Return the [x, y] coordinate for the center point of the cell that contains the specified text.  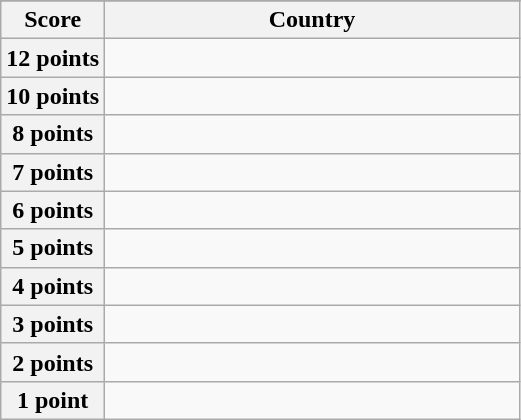
2 points [53, 362]
12 points [53, 58]
3 points [53, 324]
5 points [53, 248]
8 points [53, 134]
7 points [53, 172]
4 points [53, 286]
10 points [53, 96]
Country [312, 20]
6 points [53, 210]
Score [53, 20]
1 point [53, 400]
